Determine the [X, Y] coordinate at the center of the cell enclosing the given text.  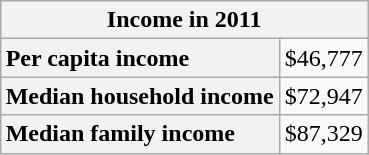
Median family income [140, 134]
Per capita income [140, 58]
$87,329 [324, 134]
Income in 2011 [184, 20]
Median household income [140, 96]
$72,947 [324, 96]
$46,777 [324, 58]
